Capture the cell that displays the provided text and extract its [x, y] central coordinate. 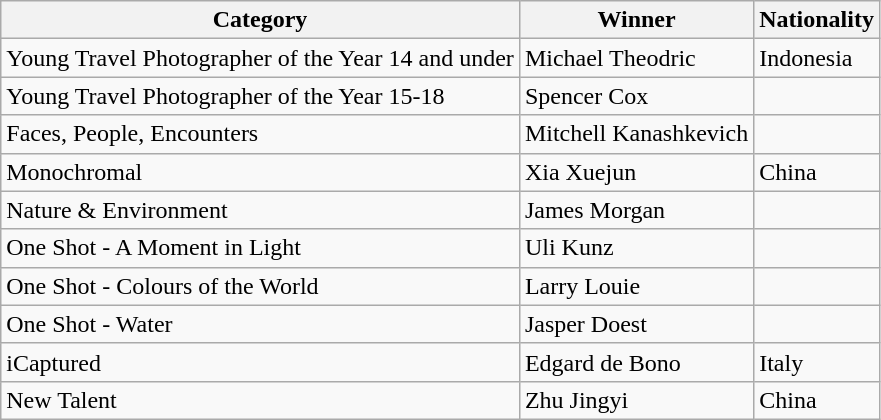
Monochromal [260, 172]
Jasper Doest [636, 324]
Indonesia [817, 58]
Xia Xuejun [636, 172]
James Morgan [636, 210]
Young Travel Photographer of the Year 14 and under [260, 58]
Zhu Jingyi [636, 400]
One Shot - Colours of the World [260, 286]
Nationality [817, 20]
Category [260, 20]
New Talent [260, 400]
One Shot - A Moment in Light [260, 248]
Larry Louie [636, 286]
Uli Kunz [636, 248]
Italy [817, 362]
iCaptured [260, 362]
Winner [636, 20]
Edgard de Bono [636, 362]
Mitchell Kanashkevich [636, 134]
Young Travel Photographer of the Year 15-18 [260, 96]
Nature & Environment [260, 210]
Faces, People, Encounters [260, 134]
Michael Theodric [636, 58]
Spencer Cox [636, 96]
One Shot - Water [260, 324]
